Determine the (X, Y) coordinate at the center of the cell enclosing the given text.  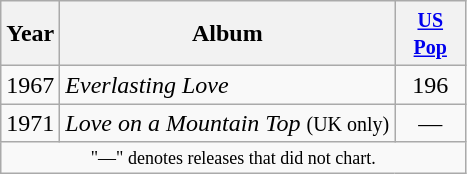
196 (430, 85)
1971 (30, 123)
"—" denotes releases that did not chart. (234, 158)
— (430, 123)
Album (228, 34)
1967 (30, 85)
US Pop (430, 34)
Everlasting Love (228, 85)
Love on a Mountain Top (UK only) (228, 123)
Year (30, 34)
